Pinpoint the cell where the given text exists, returning its [X, Y] midpoint coordinate. 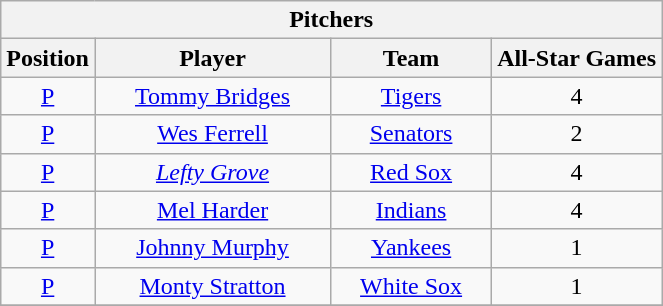
Lefty Grove [212, 172]
Johnny Murphy [212, 248]
Senators [412, 134]
All-Star Games [577, 58]
Pitchers [332, 20]
Yankees [412, 248]
Indians [412, 210]
2 [577, 134]
Monty Stratton [212, 286]
Tommy Bridges [212, 96]
Tigers [412, 96]
Wes Ferrell [212, 134]
Team [412, 58]
Position [48, 58]
Player [212, 58]
White Sox [412, 286]
Red Sox [412, 172]
Mel Harder [212, 210]
